For the text-containing cell, return its midpoint in (x, y) coordinate format. 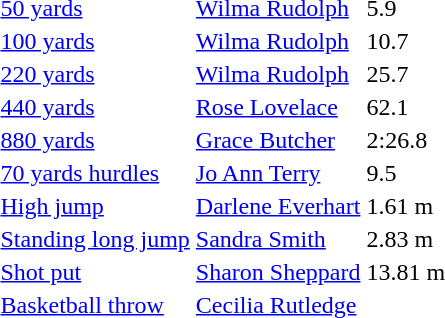
Sandra Smith (278, 239)
Jo Ann Terry (278, 173)
Rose Lovelace (278, 107)
Darlene Everhart (278, 206)
Sharon Sheppard (278, 272)
Grace Butcher (278, 140)
